Capture the cell that displays the provided text and extract its [X, Y] central coordinate. 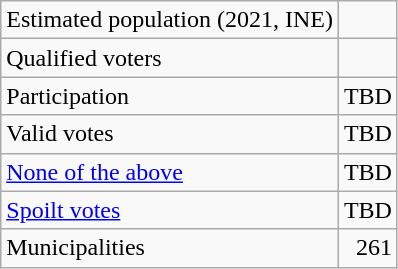
Municipalities [170, 248]
Estimated population (2021, INE) [170, 20]
261 [368, 248]
Participation [170, 96]
Qualified voters [170, 58]
Valid votes [170, 134]
None of the above [170, 172]
Spoilt votes [170, 210]
